Determine the [x, y] coordinate at the center of the cell enclosing the given text.  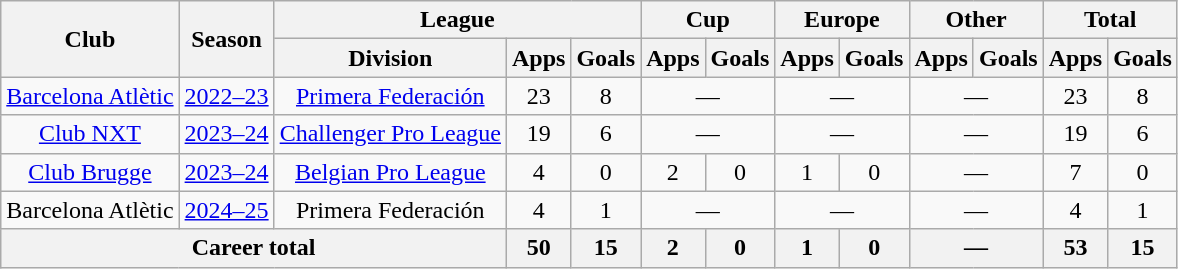
Division [390, 58]
Club Brugge [90, 172]
Club NXT [90, 134]
Challenger Pro League [390, 134]
53 [1075, 248]
2022–23 [226, 96]
Cup [708, 20]
Europe [842, 20]
Other [976, 20]
7 [1075, 172]
Club [90, 39]
Belgian Pro League [390, 172]
50 [538, 248]
League [457, 20]
Total [1110, 20]
2024–25 [226, 210]
Career total [254, 248]
Season [226, 39]
